Determine the [x, y] coordinate at the center of the cell enclosing the given text.  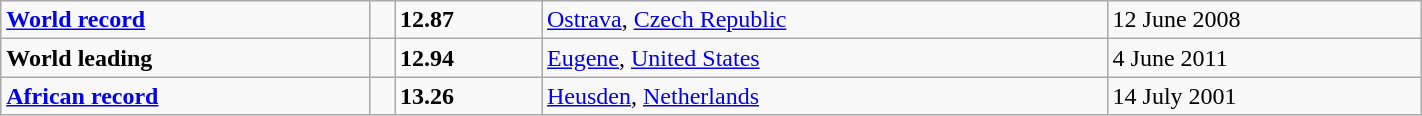
World leading [186, 58]
African record [186, 96]
14 July 2001 [1264, 96]
12.94 [468, 58]
Ostrava, Czech Republic [825, 20]
4 June 2011 [1264, 58]
World record [186, 20]
Heusden, Netherlands [825, 96]
12.87 [468, 20]
12 June 2008 [1264, 20]
Eugene, United States [825, 58]
13.26 [468, 96]
